Return (x, y) of the center of cell containing provided text 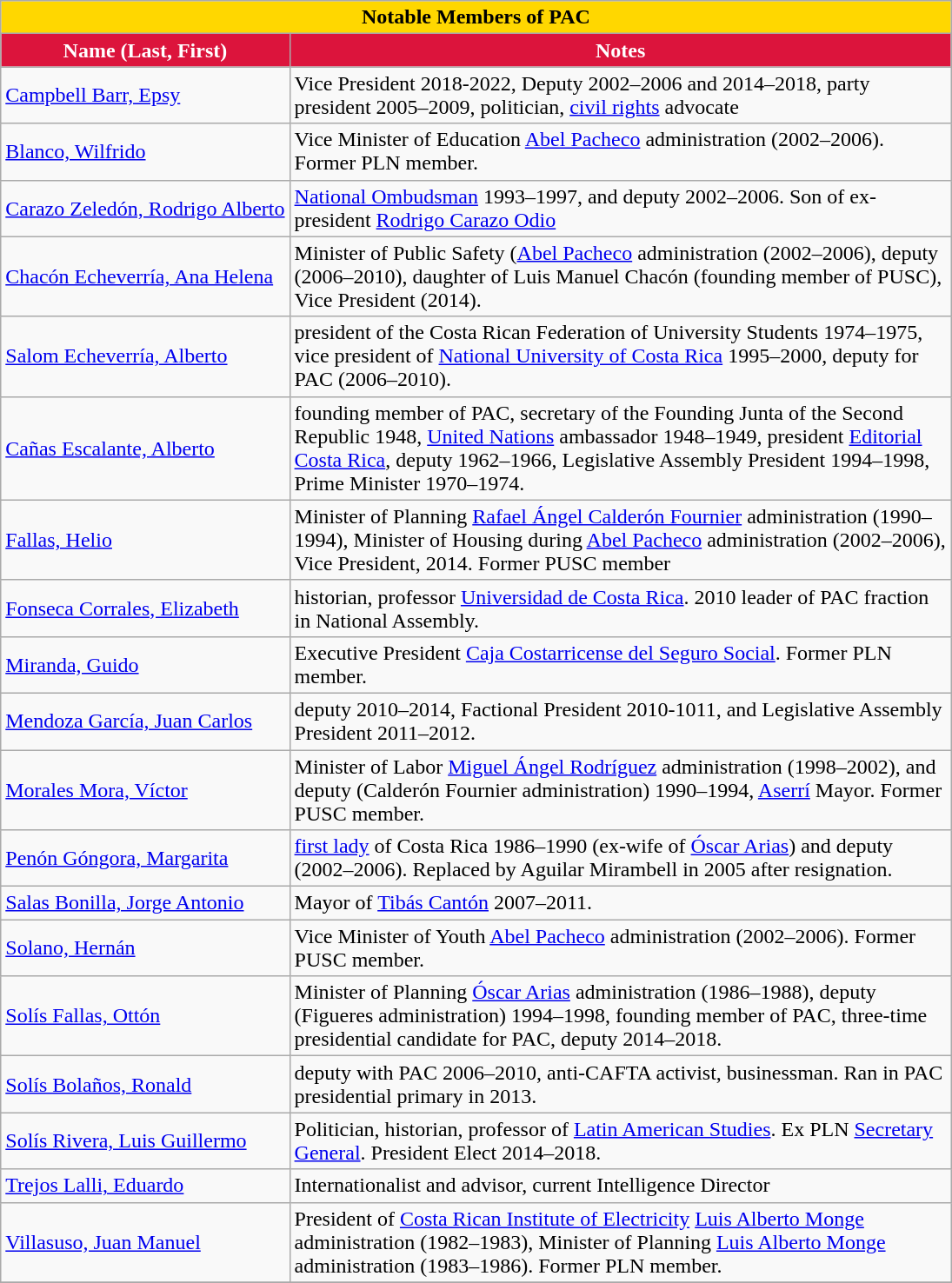
Penón Góngora, Margarita (145, 859)
Solís Fallas, Ottón (145, 1016)
deputy 2010–2014, Factional President 2010-1011, and Legislative Assembly President 2011–2012. (621, 721)
National Ombudsman 1993–1997, and deputy 2002–2006. Son of ex-president Rodrigo Carazo Odio (621, 209)
Executive President Caja Costarricense del Seguro Social. Former PLN member. (621, 664)
Vice Minister of Youth Abel Pacheco administration (2002–2006). Former PUSC member. (621, 947)
Fallas, Helio (145, 540)
Internationalist and advisor, current Intelligence Director (621, 1186)
Politician, historian, professor of Latin American Studies. Ex PLN Secretary General. President Elect 2014–2018. (621, 1140)
Solís Rivera, Luis Guillermo (145, 1140)
Mayor of Tibás Cantón 2007–2011. (621, 903)
Solano, Hernán (145, 947)
Mendoza García, Juan Carlos (145, 721)
Notes (621, 50)
Chacón Echeverría, Ana Helena (145, 276)
Trejos Lalli, Eduardo (145, 1186)
Vice Minister of Education Abel Pacheco administration (2002–2006). Former PLN member. (621, 151)
historian, professor Universidad de Costa Rica. 2010 leader of PAC fraction in National Assembly. (621, 608)
Salom Echeverría, Alberto (145, 356)
Fonseca Corrales, Elizabeth (145, 608)
Blanco, Wilfrido (145, 151)
Morales Mora, Víctor (145, 789)
Villasuso, Juan Manuel (145, 1242)
Campbell Barr, Epsy (145, 96)
first lady of Costa Rica 1986–1990 (ex-wife of Óscar Arias) and deputy (2002–2006). Replaced by Aguilar Mirambell in 2005 after resignation. (621, 859)
Name (Last, First) (145, 50)
Carazo Zeledón, Rodrigo Alberto (145, 209)
Notable Members of PAC (476, 17)
Miranda, Guido (145, 664)
Salas Bonilla, Jorge Antonio (145, 903)
Cañas Escalante, Alberto (145, 449)
deputy with PAC 2006–2010, anti-CAFTA activist, businessman. Ran in PAC presidential primary in 2013. (621, 1085)
Solís Bolaños, Ronald (145, 1085)
Vice President 2018-2022, Deputy 2002–2006 and 2014–2018, party president 2005–2009, politician, civil rights advocate (621, 96)
